Search for the cell housing the specified text and yield its [X, Y] center coordinate. 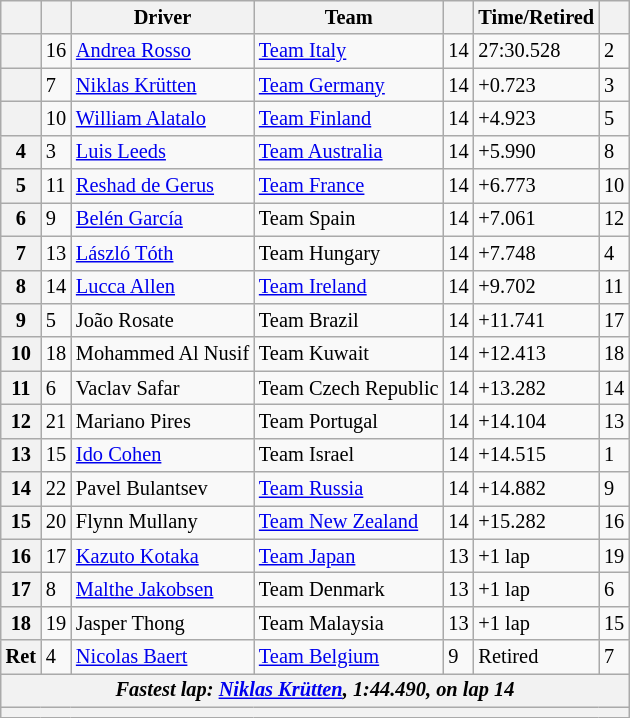
Team Brazil [348, 320]
Team Spain [348, 219]
Team Denmark [348, 589]
Mariano Pires [162, 421]
Team [348, 17]
+13.282 [536, 388]
Nicolas Baert [162, 657]
Kazuto Kotaka [162, 556]
+6.773 [536, 186]
Team New Zealand [348, 522]
Malthe Jakobsen [162, 589]
Reshad de Gerus [162, 186]
Team Malaysia [348, 623]
Team Finland [348, 118]
Team Hungary [348, 253]
Ret [21, 657]
+11.741 [536, 320]
Niklas Krütten [162, 85]
Team Czech Republic [348, 388]
+15.282 [536, 522]
Team Japan [348, 556]
22 [56, 489]
Jasper Thong [162, 623]
Team Kuwait [348, 354]
Luis Leeds [162, 152]
Mohammed Al Nusif [162, 354]
+7.748 [536, 253]
20 [56, 522]
+14.882 [536, 489]
Team France [348, 186]
1 [614, 455]
Belén García [162, 219]
João Rosate [162, 320]
+4.923 [536, 118]
Vaclav Safar [162, 388]
Team Belgium [348, 657]
Fastest lap: Niklas Krütten, 1:44.490, on lap 14 [315, 690]
Team Ireland [348, 287]
Team Russia [348, 489]
+5.990 [536, 152]
Time/Retired [536, 17]
2 [614, 51]
Team Germany [348, 85]
Ido Cohen [162, 455]
Lucca Allen [162, 287]
Driver [162, 17]
+7.061 [536, 219]
Retired [536, 657]
+14.515 [536, 455]
Pavel Bulantsev [162, 489]
21 [56, 421]
27:30.528 [536, 51]
Team Australia [348, 152]
Andrea Rosso [162, 51]
William Alatalo [162, 118]
+0.723 [536, 85]
Team Portugal [348, 421]
Team Italy [348, 51]
László Tóth [162, 253]
+12.413 [536, 354]
Flynn Mullany [162, 522]
+9.702 [536, 287]
Team Israel [348, 455]
+14.104 [536, 421]
